Locate the cell with the specified text and output its [X, Y] center coordinate. 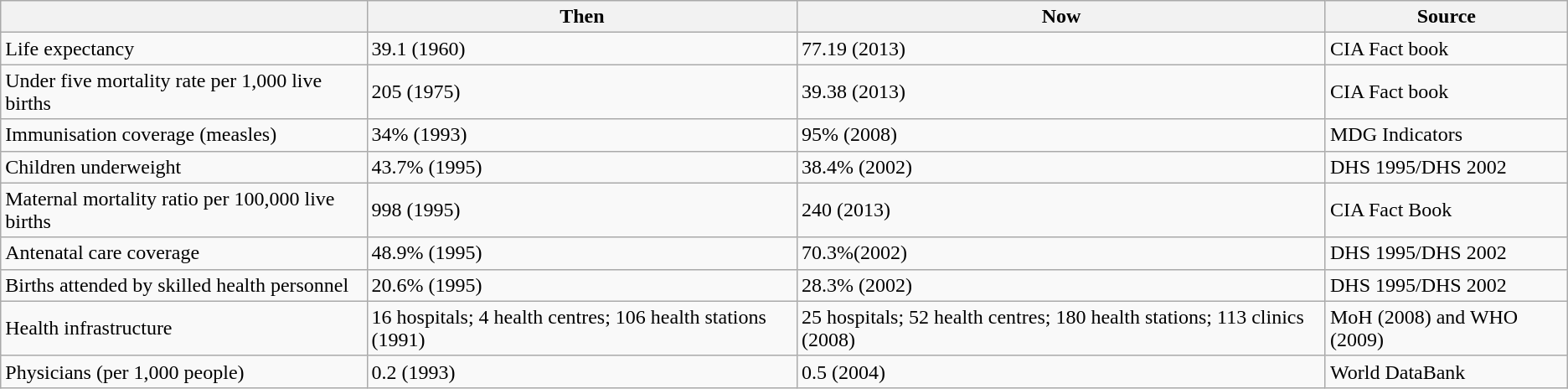
240 (2013) [1062, 210]
998 (1995) [582, 210]
38.4% (2002) [1062, 167]
Then [582, 17]
Now [1062, 17]
39.38 (2013) [1062, 92]
MDG Indicators [1446, 135]
39.1 (1960) [582, 49]
70.3%(2002) [1062, 253]
Source [1446, 17]
Births attended by skilled health personnel [184, 285]
95% (2008) [1062, 135]
0.5 (2004) [1062, 371]
Antenatal care coverage [184, 253]
Life expectancy [184, 49]
20.6% (1995) [582, 285]
48.9% (1995) [582, 253]
34% (1993) [582, 135]
MoH (2008) and WHO (2009) [1446, 329]
Under five mortality rate per 1,000 live births [184, 92]
Physicians (per 1,000 people) [184, 371]
World DataBank [1446, 371]
28.3% (2002) [1062, 285]
Immunisation coverage (measles) [184, 135]
16 hospitals; 4 health centres; 106 health stations (1991) [582, 329]
Children underweight [184, 167]
Maternal mortality ratio per 100,000 live births [184, 210]
0.2 (1993) [582, 371]
25 hospitals; 52 health centres; 180 health stations; 113 clinics (2008) [1062, 329]
CIA Fact Book [1446, 210]
77.19 (2013) [1062, 49]
43.7% (1995) [582, 167]
205 (1975) [582, 92]
Health infrastructure [184, 329]
